Search for the cell housing the specified text and yield its [x, y] center coordinate. 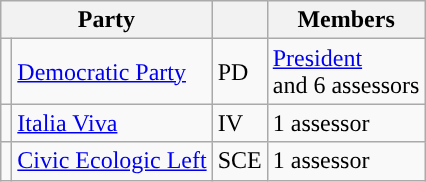
President and 6 assessors [346, 72]
Members [346, 20]
IV [240, 123]
Italia Viva [112, 123]
SCE [240, 161]
Civic Ecologic Left [112, 161]
Democratic Party [112, 72]
Party [106, 20]
PD [240, 72]
